For the text-containing cell, return its midpoint in (x, y) coordinate format. 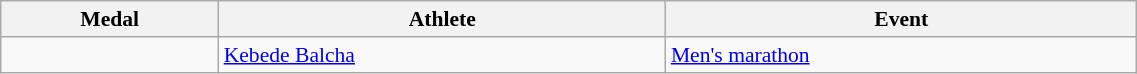
Medal (110, 19)
Men's marathon (902, 55)
Event (902, 19)
Athlete (442, 19)
Kebede Balcha (442, 55)
